Find where the given text appears and provide that cell's center as [x, y] coordinate. 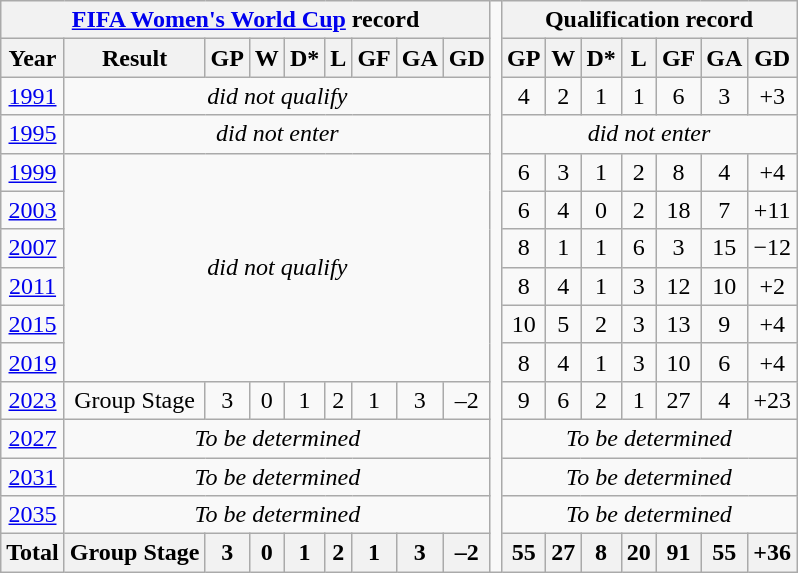
15 [724, 248]
2019 [33, 362]
+3 [772, 96]
20 [638, 553]
7 [724, 210]
2011 [33, 286]
2007 [33, 248]
91 [678, 553]
+23 [772, 400]
Year [33, 58]
+11 [772, 210]
12 [678, 286]
2031 [33, 477]
1991 [33, 96]
2003 [33, 210]
−12 [772, 248]
13 [678, 324]
2035 [33, 515]
1999 [33, 172]
5 [564, 324]
Result [134, 58]
Qualification record [648, 20]
+2 [772, 286]
FIFA Women's World Cup record [246, 20]
2023 [33, 400]
18 [678, 210]
+36 [772, 553]
2027 [33, 438]
1995 [33, 134]
Total [33, 553]
2015 [33, 324]
